Detect which cell encompasses the target text, then output its [X, Y] center coordinate. 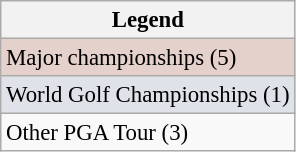
World Golf Championships (1) [148, 95]
Major championships (5) [148, 58]
Other PGA Tour (3) [148, 133]
Legend [148, 20]
